Capture the cell that displays the provided text and extract its (X, Y) central coordinate. 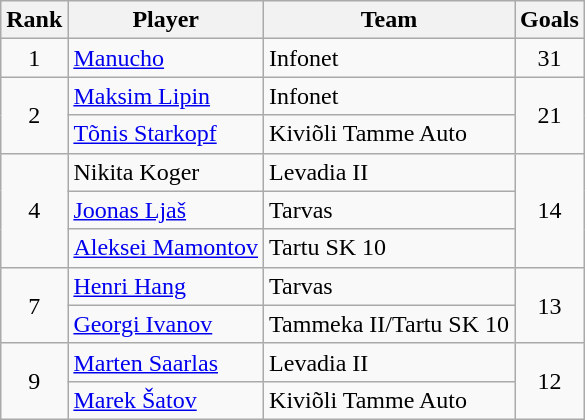
Manucho (166, 58)
7 (34, 305)
Henri Hang (166, 286)
2 (34, 115)
Maksim Lipin (166, 96)
31 (550, 58)
13 (550, 305)
Nikita Koger (166, 172)
Goals (550, 20)
Rank (34, 20)
Tõnis Starkopf (166, 134)
1 (34, 58)
Tammeka II/Tartu SK 10 (390, 324)
Tartu SK 10 (390, 248)
21 (550, 115)
Player (166, 20)
Marten Saarlas (166, 362)
12 (550, 381)
9 (34, 381)
4 (34, 210)
Team (390, 20)
Aleksei Mamontov (166, 248)
Joonas Ljaš (166, 210)
14 (550, 210)
Georgi Ivanov (166, 324)
Marek Šatov (166, 400)
